Determine the (x, y) coordinate at the center of the cell enclosing the given text.  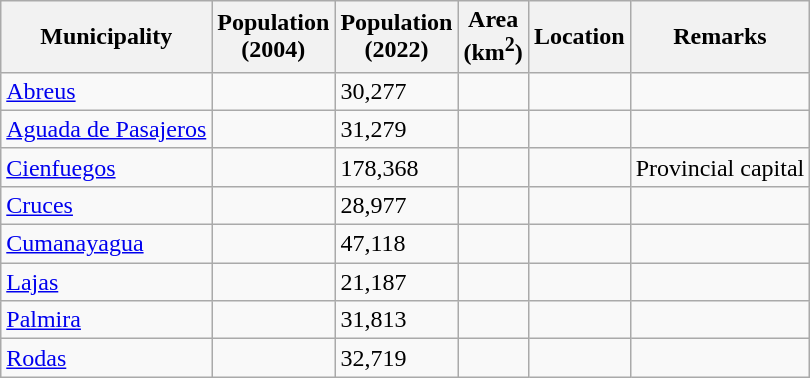
Municipality (106, 37)
21,187 (396, 282)
Aguada de Pasajeros (106, 129)
Palmira (106, 320)
Lajas (106, 282)
30,277 (396, 91)
47,118 (396, 244)
Cumanayagua (106, 244)
178,368 (396, 167)
Area(km2) (493, 37)
31,813 (396, 320)
Population(2004) (274, 37)
28,977 (396, 205)
31,279 (396, 129)
Remarks (720, 37)
Population(2022) (396, 37)
Location (579, 37)
Rodas (106, 358)
Provincial capital (720, 167)
Cruces (106, 205)
Abreus (106, 91)
32,719 (396, 358)
Cienfuegos (106, 167)
